Scan for the cell matching the given text and deliver its (X, Y) coordinate at center. 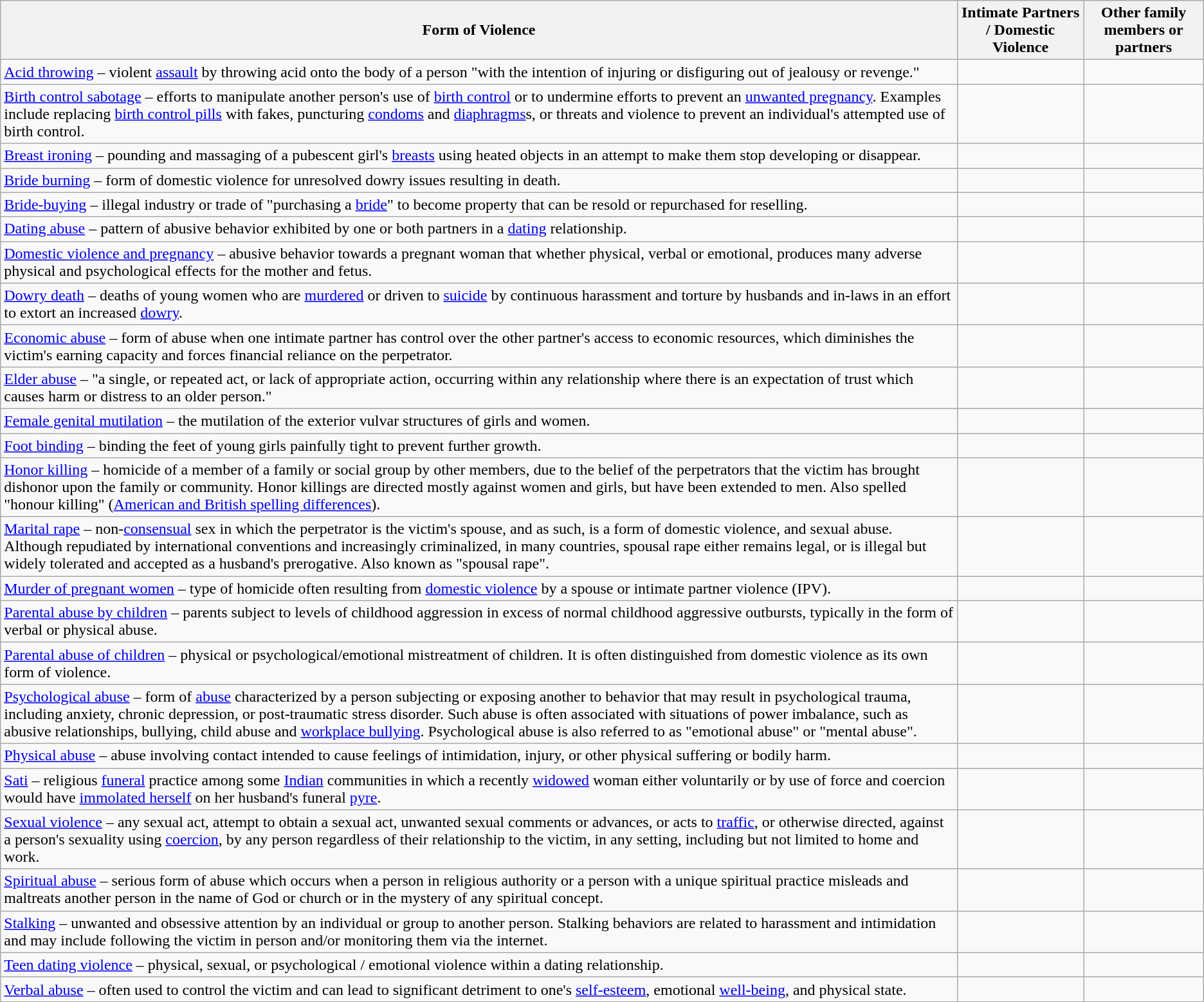
Physical abuse – abuse involving contact intended to cause feelings of intimidation, injury, or other physical suffering or bodily harm. (479, 756)
Bride-buying – illegal industry or trade of "purchasing a bride" to become property that can be resold or repurchased for reselling. (479, 205)
Murder of pregnant women – type of homicide often resulting from domestic violence by a spouse or intimate partner violence (IPV). (479, 588)
Breast ironing – pounding and massaging of a pubescent girl's breasts using heated objects in an attempt to make them stop developing or disappear. (479, 156)
Female genital mutilation – the mutilation of the exterior vulvar structures of girls and women. (479, 421)
Intimate Partners / Domestic Violence (1020, 30)
Bride burning – form of domestic violence for unresolved dowry issues resulting in death. (479, 180)
Form of Violence (479, 30)
Other family members or partners (1144, 30)
Foot binding – binding the feet of young girls painfully tight to prevent further growth. (479, 446)
Verbal abuse – often used to control the victim and can lead to significant detriment to one's self-esteem, emotional well-being, and physical state. (479, 989)
Teen dating violence – physical, sexual, or psychological / emotional violence within a dating relationship. (479, 965)
Dating abuse – pattern of abusive behavior exhibited by one or both partners in a dating relationship. (479, 229)
